Scan for the cell matching the given text and deliver its [x, y] coordinate at center. 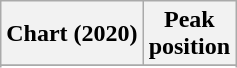
Peakposition [189, 34]
Chart (2020) [72, 34]
